Identify which cell holds the provided text, then report its (x, y) central coordinate. 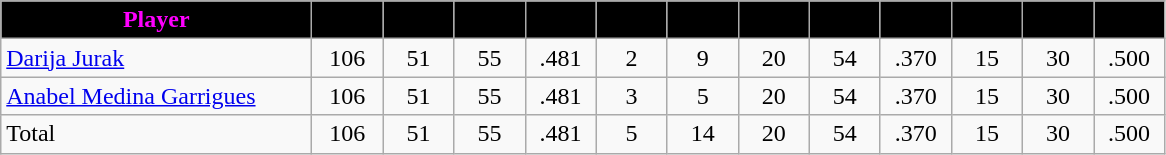
Total (156, 134)
3 (632, 96)
Player (156, 20)
2 (632, 58)
Anabel Medina Garrigues (156, 96)
Darija Jurak (156, 58)
14 (702, 134)
9 (702, 58)
